Search for the cell housing the specified text and yield its [X, Y] center coordinate. 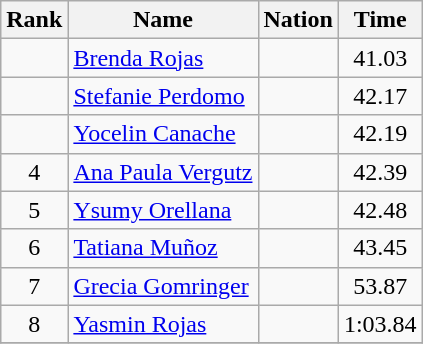
Yocelin Canache [163, 134]
5 [34, 210]
Ysumy Orellana [163, 210]
Stefanie Perdomo [163, 96]
4 [34, 172]
Yasmin Rojas [163, 324]
Time [380, 20]
53.87 [380, 286]
7 [34, 286]
Ana Paula Vergutz [163, 172]
6 [34, 248]
8 [34, 324]
42.17 [380, 96]
Nation [298, 20]
Tatiana Muñoz [163, 248]
42.19 [380, 134]
43.45 [380, 248]
Brenda Rojas [163, 58]
Rank [34, 20]
Name [163, 20]
Grecia Gomringer [163, 286]
1:03.84 [380, 324]
41.03 [380, 58]
42.48 [380, 210]
42.39 [380, 172]
